Identify which cell holds the provided text, then report its [X, Y] central coordinate. 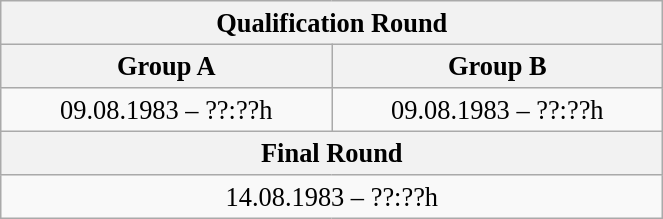
Final Round [332, 153]
Group B [498, 66]
14.08.1983 – ??:??h [332, 197]
Group A [166, 66]
Qualification Round [332, 22]
